Output the (x, y) coordinate of the center of the cell containing the given text.  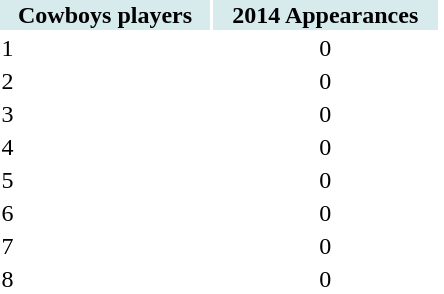
Cowboys players (105, 15)
5 (105, 180)
2 (105, 81)
7 (105, 246)
4 (105, 147)
6 (105, 213)
8 (105, 279)
3 (105, 114)
2014 Appearances (325, 15)
1 (105, 48)
